Find where the given text appears and provide that cell's center as (X, Y) coordinate. 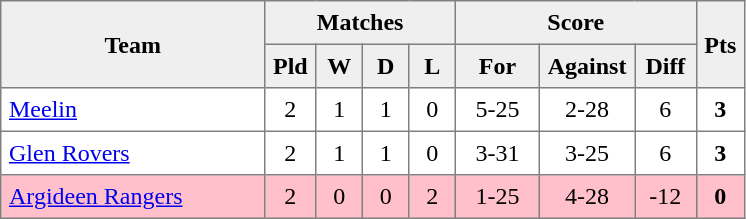
3-31 (497, 153)
Score (576, 23)
Glen Rovers (133, 153)
5-25 (497, 110)
Meelin (133, 110)
Against (586, 66)
2-28 (586, 110)
4-28 (586, 197)
Pts (720, 44)
L (432, 66)
Diff (666, 66)
3-25 (586, 153)
1-25 (497, 197)
For (497, 66)
D (385, 66)
-12 (666, 197)
Argideen Rangers (133, 197)
Team (133, 44)
Matches (360, 23)
W (339, 66)
Pld (290, 66)
